Scan for the cell matching the given text and deliver its [X, Y] coordinate at center. 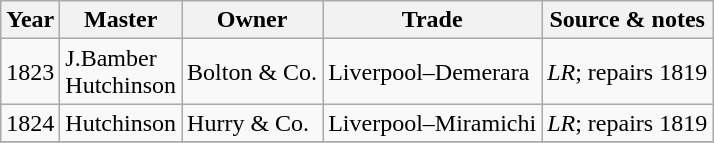
Source & notes [628, 20]
Year [30, 20]
Trade [432, 20]
Master [121, 20]
Hurry & Co. [252, 123]
Bolton & Co. [252, 72]
J.BamberHutchinson [121, 72]
1823 [30, 72]
Liverpool–Miramichi [432, 123]
Owner [252, 20]
1824 [30, 123]
Liverpool–Demerara [432, 72]
Hutchinson [121, 123]
